Pinpoint the cell where the given text exists, returning its (X, Y) midpoint coordinate. 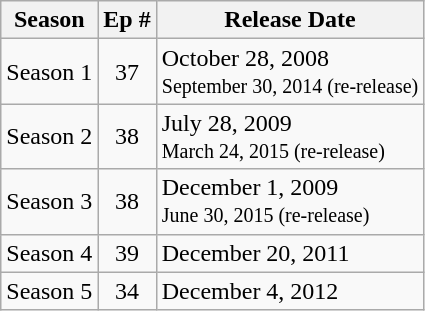
39 (127, 253)
Season 4 (50, 253)
34 (127, 291)
37 (127, 72)
December 1, 2009 June 30, 2015 (re-release) (290, 202)
Season 1 (50, 72)
Season 3 (50, 202)
Release Date (290, 20)
Season 5 (50, 291)
Season 2 (50, 136)
December 20, 2011 (290, 253)
October 28, 2008 September 30, 2014 (re-release) (290, 72)
December 4, 2012 (290, 291)
Season (50, 20)
July 28, 2009 March 24, 2015 (re-release) (290, 136)
Ep # (127, 20)
